Pinpoint the cell where the given text exists, returning its (X, Y) midpoint coordinate. 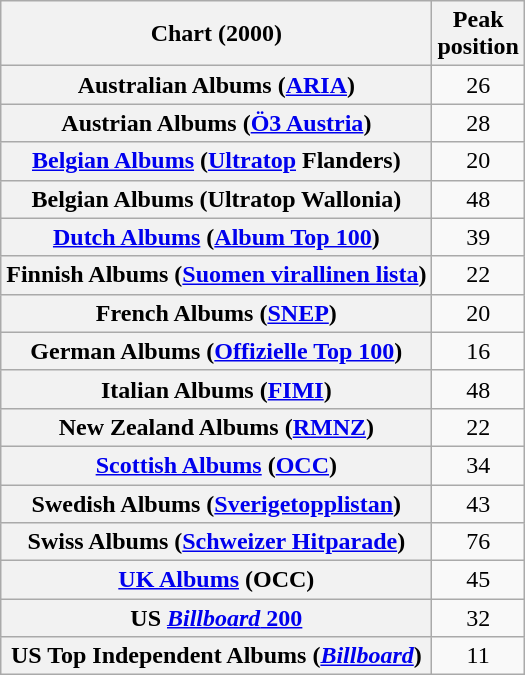
Australian Albums (ARIA) (216, 85)
Belgian Albums (Ultratop Wallonia) (216, 199)
German Albums (Offizielle Top 100) (216, 351)
Chart (2000) (216, 34)
Austrian Albums (Ö3 Austria) (216, 123)
16 (478, 351)
76 (478, 542)
Dutch Albums (Album Top 100) (216, 237)
43 (478, 503)
French Albums (SNEP) (216, 313)
Finnish Albums (Suomen virallinen lista) (216, 275)
Belgian Albums (Ultratop Flanders) (216, 161)
Peakposition (478, 34)
39 (478, 237)
UK Albums (OCC) (216, 580)
45 (478, 580)
US Billboard 200 (216, 618)
Italian Albums (FIMI) (216, 389)
11 (478, 656)
26 (478, 85)
US Top Independent Albums (Billboard) (216, 656)
Swedish Albums (Sverigetopplistan) (216, 503)
32 (478, 618)
28 (478, 123)
New Zealand Albums (RMNZ) (216, 427)
Scottish Albums (OCC) (216, 465)
Swiss Albums (Schweizer Hitparade) (216, 542)
34 (478, 465)
